Return the [x, y] coordinate for the center point of the cell that contains the specified text.  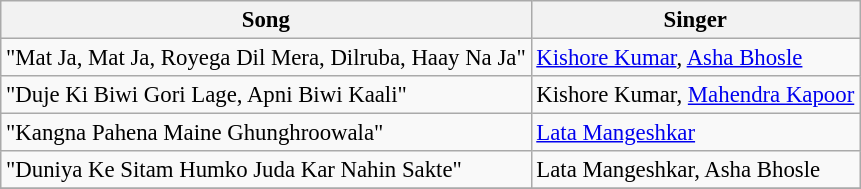
"Duje Ki Biwi Gori Lage, Apni Biwi Kaali" [266, 95]
Kishore Kumar, Asha Bhosle [696, 58]
Song [266, 20]
"Duniya Ke Sitam Humko Juda Kar Nahin Sakte" [266, 170]
"Mat Ja, Mat Ja, Royega Dil Mera, Dilruba, Haay Na Ja" [266, 58]
Lata Mangeshkar [696, 133]
"Kangna Pahena Maine Ghunghroowala" [266, 133]
Lata Mangeshkar, Asha Bhosle [696, 170]
Singer [696, 20]
Kishore Kumar, Mahendra Kapoor [696, 95]
